Output the [X, Y] coordinate of the center of the cell containing the given text.  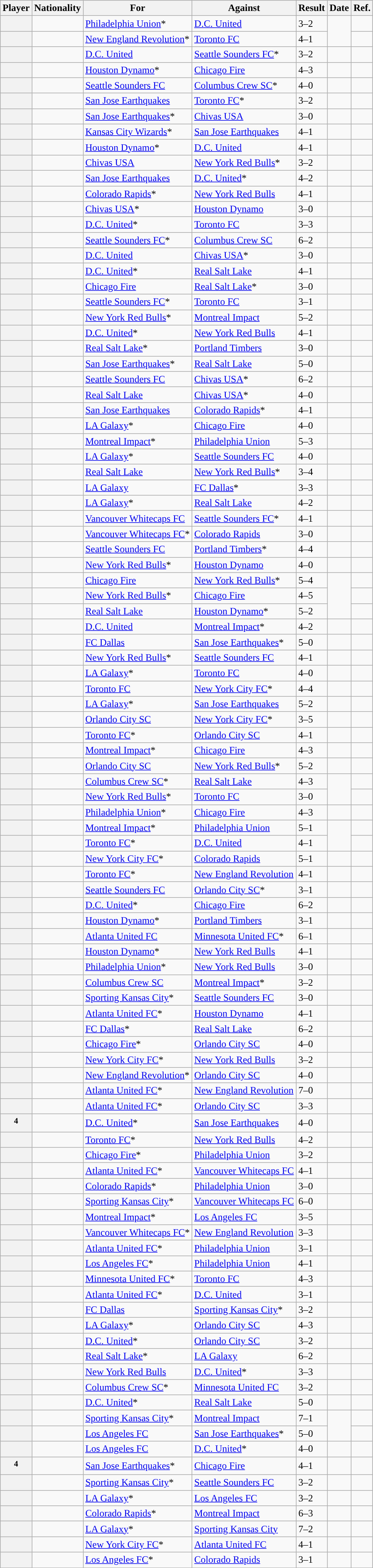
Orlando City SC* [244, 889]
6–3 [312, 1514]
Date [339, 8]
Result [312, 8]
7–2 [312, 1529]
6–0 [312, 1201]
6–1 [312, 936]
For [137, 8]
Portland Timbers* [244, 549]
Minnesota United FC [244, 1387]
Kansas City Wizards* [137, 132]
7–0 [312, 1091]
5–3 [312, 441]
Nationality [57, 8]
3–4 [312, 472]
Ref. [362, 8]
Player [16, 8]
4–5 [312, 596]
Against [244, 8]
7–1 [312, 1418]
Sporting Kansas City [244, 1529]
5–4 [312, 580]
